Extract the (X, Y) coordinate from the center of the cell holding the provided text.  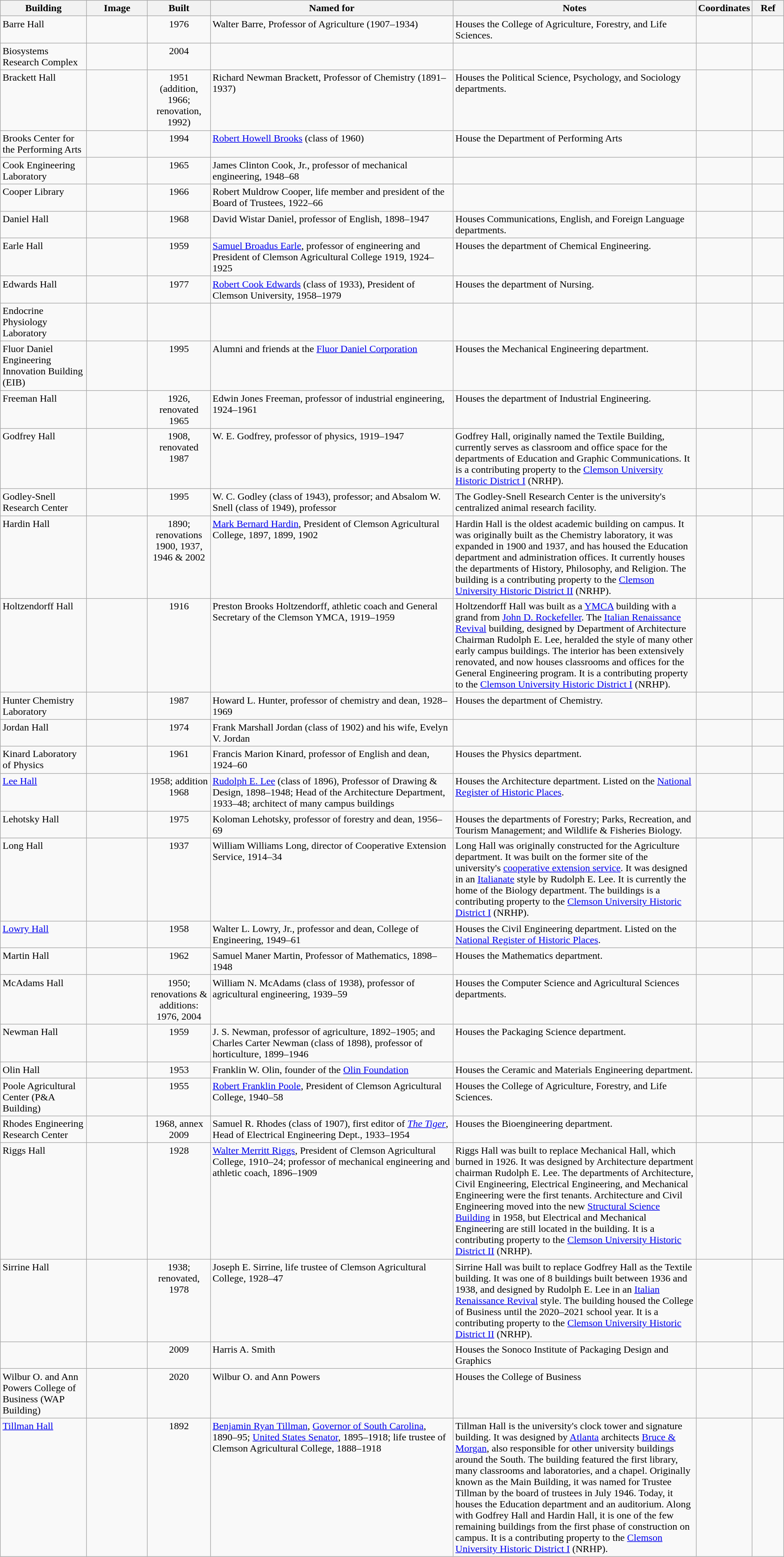
Long Hall (43, 879)
1892 (179, 1488)
Samuel R. Rhodes (class of 1907), first editor of The Tiger, Head of Electrical Engineering Dept., 1933–1954 (332, 1129)
Daniel Hall (43, 224)
Richard Newman Brackett, Professor of Chemistry (1891–1937) (332, 100)
Edwin Jones Freeman, professor of industrial engineering, 1924–1961 (332, 410)
1961 (179, 759)
1937 (179, 879)
Tillman Hall (43, 1488)
W. C. Godley (class of 1943), professor; and Absalom W. Snell (class of 1949), professor (332, 502)
1966 (179, 198)
Cook Engineering Laboratory (43, 170)
Houses the Political Science, Psychology, and Sociology departments. (575, 100)
2004 (179, 56)
Samuel Maner Martin, Professor of Mathematics, 1898–1948 (332, 961)
William Williams Long, director of Cooperative Extension Service, 1914–34 (332, 879)
Benjamin Ryan Tillman, Governor of South Carolina, 1890–95; United States Senator, 1895–1918; life trustee of Clemson Agricultural College, 1888–1918 (332, 1488)
2009 (179, 1355)
W. E. Godfrey, professor of physics, 1919–1947 (332, 459)
Walter Merritt Riggs, President of Clemson Agricultural College, 1910–24; professor of mechanical engineering and athletic coach, 1896–1909 (332, 1201)
Walter L. Lowry, Jr., professor and dean, College of Engineering, 1949–61 (332, 934)
Hardin Hall (43, 557)
Olin Hall (43, 1070)
Martin Hall (43, 961)
Edwards Hall (43, 290)
House the Department of Performing Arts (575, 144)
James Clinton Cook, Jr., professor of mechanical engineering, 1948–68 (332, 170)
Houses the Ceramic and Materials Engineering department. (575, 1070)
1950; renovations & additions: 1976, 2004 (179, 999)
Lowry Hall (43, 934)
Mark Bernard Hardin, President of Clemson Agricultural College, 1897, 1899, 1902 (332, 557)
1968 (179, 224)
1908, renovated 1987 (179, 459)
1975 (179, 825)
Robert Muldrow Cooper, life member and president of the Board of Trustees, 1922–66 (332, 198)
1976 (179, 30)
The Godley-Snell Research Center is the university's centralized animal research facility. (575, 502)
Cooper Library (43, 198)
J. S. Newman, professor of agriculture, 1892–1905; and Charles Carter Newman (class of 1898), professor of horticulture, 1899–1946 (332, 1043)
Houses the departments of Forestry; Parks, Recreation, and Tourism Management; and Wildlife & Fisheries Biology. (575, 825)
Houses the College of Business (575, 1393)
Walter Barre, Professor of Agriculture (1907–1934) (332, 30)
Houses the department of Chemical Engineering. (575, 257)
Houses Communications, English, and Foreign Language departments. (575, 224)
Rhodes Engineering Research Center (43, 1129)
Houses the department of Chemistry. (575, 706)
Alumni and friends at the Fluor Daniel Corporation (332, 366)
Fluor Daniel Engineering Innovation Building (EIB) (43, 366)
Houses the department of Industrial Engineering. (575, 410)
Brooks Center for the Performing Arts (43, 144)
Wilbur O. and Ann Powers (332, 1393)
Robert Franklin Poole, President of Clemson Agricultural College, 1940–58 (332, 1097)
Named for (332, 8)
1994 (179, 144)
1958 (179, 934)
2020 (179, 1393)
1987 (179, 706)
1928 (179, 1201)
Endocrine Physiology Laboratory (43, 322)
Biosystems Research Complex (43, 56)
Freeman Hall (43, 410)
Joseph E. Sirrine, life trustee of Clemson Agricultural College, 1928–47 (332, 1301)
Houses the Mechanical Engineering department. (575, 366)
Houses the Bioengineering department. (575, 1129)
1890; renovations 1900, 1937, 1946 & 2002 (179, 557)
1958; addition 1968 (179, 792)
Francis Marion Kinard, professor of English and dean, 1924–60 (332, 759)
Franklin W. Olin, founder of the Olin Foundation (332, 1070)
1977 (179, 290)
Hunter Chemistry Laboratory (43, 706)
Houses the Mathematics department. (575, 961)
Brackett Hall (43, 100)
William N. McAdams (class of 1938), professor of agricultural engineering, 1939–59 (332, 999)
Robert Howell Brooks (class of 1960) (332, 144)
1974 (179, 733)
Houses the department of Nursing. (575, 290)
Godfrey Hall (43, 459)
Houses the Sonoco Institute of Packaging Design and Graphics (575, 1355)
Holtzendorff Hall (43, 645)
Lehotsky Hall (43, 825)
1953 (179, 1070)
Frank Marshall Jordan (class of 1902) and his wife, Evelyn V. Jordan (332, 733)
Koloman Lehotsky, professor of forestry and dean, 1956–69 (332, 825)
1955 (179, 1097)
Robert Cook Edwards (class of 1933), President of Clemson University, 1958–1979 (332, 290)
Godley-Snell Research Center (43, 502)
Houses the Packaging Science department. (575, 1043)
1968, annex 2009 (179, 1129)
1965 (179, 170)
David Wistar Daniel, professor of English, 1898–1947 (332, 224)
Poole Agricultural Center (P&A Building) (43, 1097)
Barre Hall (43, 30)
Building (43, 8)
1916 (179, 645)
Riggs Hall (43, 1201)
Sirrine Hall (43, 1301)
1926, renovated 1965 (179, 410)
Lee Hall (43, 792)
Samuel Broadus Earle, professor of engineering and President of Clemson Agricultural College 1919, 1924–1925 (332, 257)
Wilbur O. and Ann Powers College of Business (WAP Building) (43, 1393)
Houses the Physics department. (575, 759)
1938; renovated, 1978 (179, 1301)
Newman Hall (43, 1043)
Howard L. Hunter, professor of chemistry and dean, 1928–1969 (332, 706)
Coordinates (724, 8)
Image (117, 8)
Built (179, 8)
Harris A. Smith (332, 1355)
Kinard Laboratory of Physics (43, 759)
1962 (179, 961)
Jordan Hall (43, 733)
Houses the Architecture department. Listed on the National Register of Historic Places. (575, 792)
1951 (addition, 1966; renovation, 1992) (179, 100)
Earle Hall (43, 257)
McAdams Hall (43, 999)
Houses the Computer Science and Agricultural Sciences departments. (575, 999)
Preston Brooks Holtzendorff, athletic coach and General Secretary of the Clemson YMCA, 1919–1959 (332, 645)
Houses the Civil Engineering department. Listed on the National Register of Historic Places. (575, 934)
Ref (768, 8)
Notes (575, 8)
